Identify which cell holds the provided text, then report its [x, y] central coordinate. 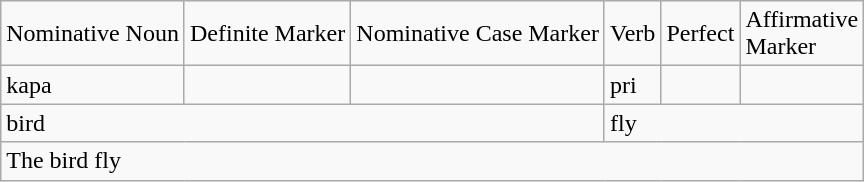
Definite Marker [267, 34]
pri [632, 85]
AffirmativeMarker [802, 34]
Perfect [700, 34]
Nominative Noun [93, 34]
The bird fly [432, 161]
fly [734, 123]
kapa [93, 85]
bird [303, 123]
Verb [632, 34]
Nominative Case Marker [478, 34]
